Return the [X, Y] coordinate for the center point of the cell that contains the specified text.  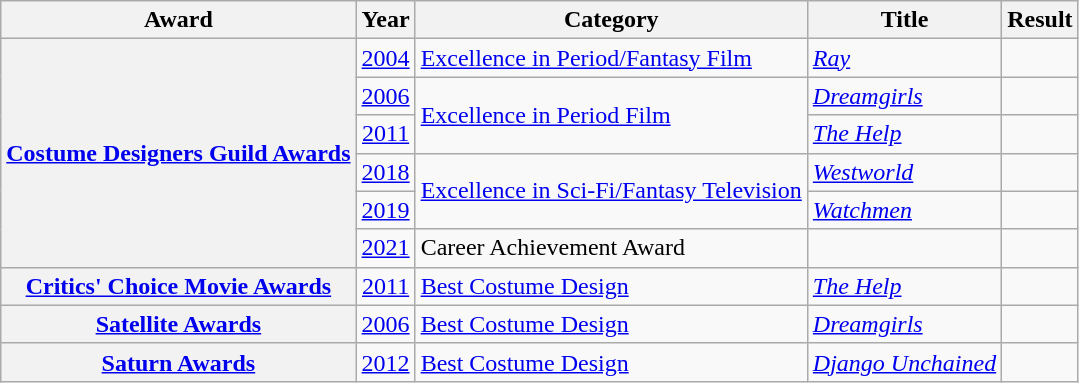
Django Unchained [904, 362]
Critics' Choice Movie Awards [178, 286]
Costume Designers Guild Awards [178, 153]
2021 [386, 248]
Title [904, 20]
Saturn Awards [178, 362]
Ray [904, 58]
Result [1040, 20]
2004 [386, 58]
2012 [386, 362]
Career Achievement Award [611, 248]
Award [178, 20]
2019 [386, 210]
Westworld [904, 172]
Satellite Awards [178, 324]
Excellence in Sci-Fi/Fantasy Television [611, 191]
Excellence in Period Film [611, 115]
Excellence in Period/Fantasy Film [611, 58]
2018 [386, 172]
Year [386, 20]
Watchmen [904, 210]
Category [611, 20]
